Return the [X, Y] coordinate for the center point of the cell that contains the specified text.  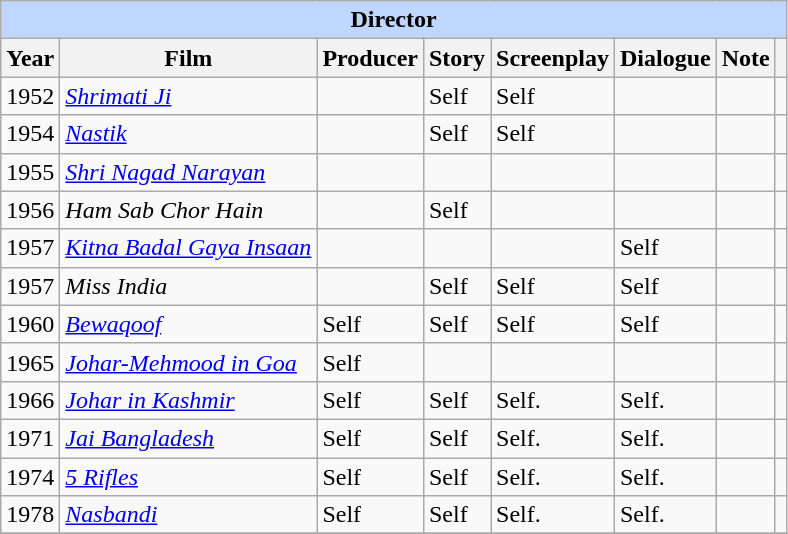
Johar in Kashmir [188, 400]
1960 [30, 324]
1956 [30, 210]
1974 [30, 477]
1965 [30, 362]
Shri Nagad Narayan [188, 172]
Producer [370, 58]
Dialogue [665, 58]
1971 [30, 438]
1955 [30, 172]
Film [188, 58]
Kitna Badal Gaya Insaan [188, 248]
Story [456, 58]
5 Rifles [188, 477]
Bewaqoof [188, 324]
Year [30, 58]
Shrimati Ji [188, 96]
Note [746, 58]
1954 [30, 134]
Screenplay [553, 58]
Miss India [188, 286]
1978 [30, 515]
Director [394, 20]
Johar-Mehmood in Goa [188, 362]
1952 [30, 96]
Ham Sab Chor Hain [188, 210]
Jai Bangladesh [188, 438]
Nastik [188, 134]
1966 [30, 400]
Nasbandi [188, 515]
